Find where the given text appears and provide that cell's center as (x, y) coordinate. 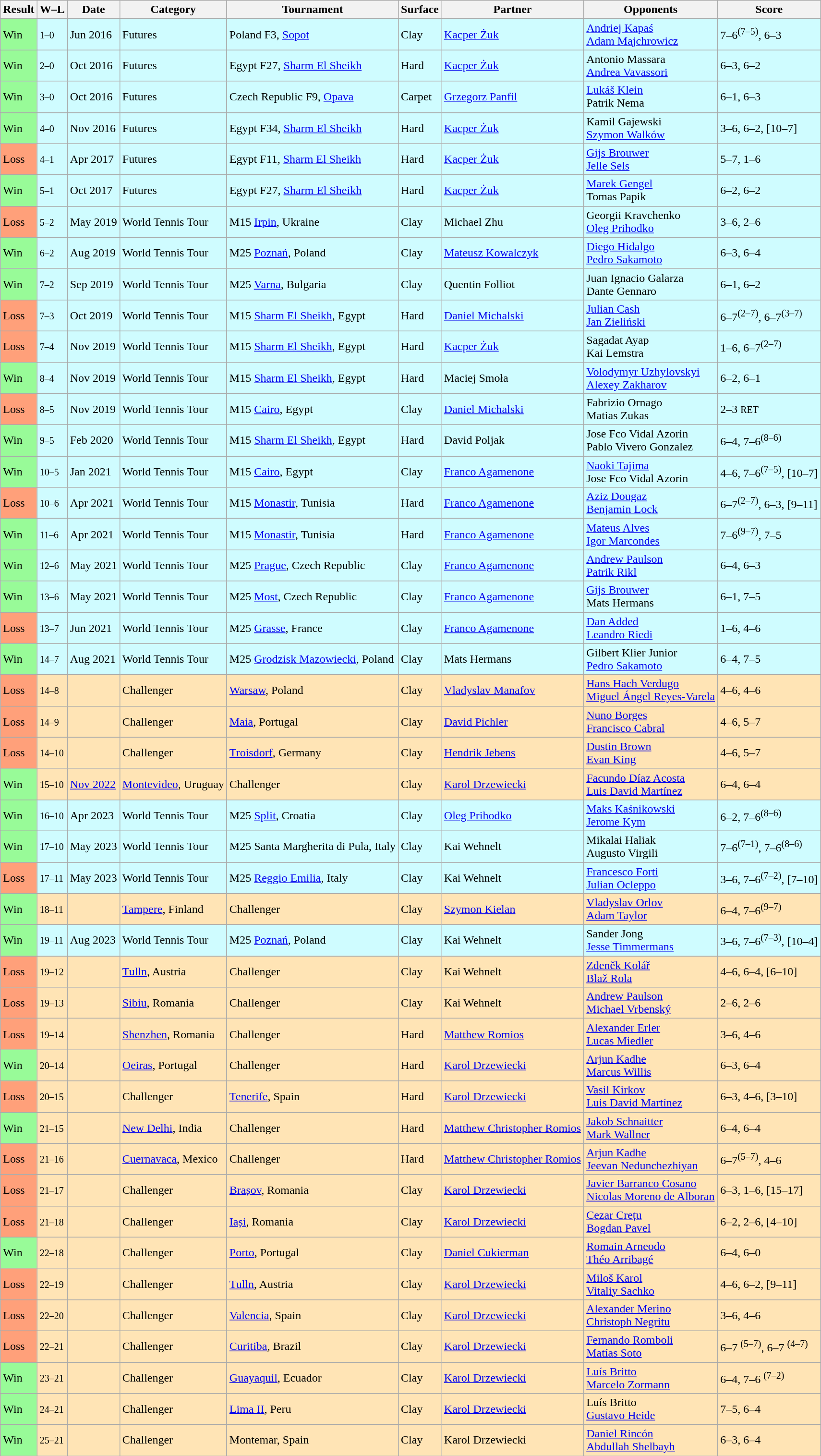
6–7(2–7), 6–3, [9–11] (769, 503)
Luís Britto Marcelo Zormann (651, 1377)
3–6, 6–2, [10–7] (769, 128)
Maks Kaśnikowski Jerome Kym (651, 815)
Andriej Kapaś Adam Majchrowicz (651, 35)
13–6 (52, 596)
Fernando Romboli Matías Soto (651, 1347)
Result (19, 10)
Cuernavaca, Mexico (173, 1159)
Vladyslav Orlov Adam Taylor (651, 910)
6–2, 6–1 (769, 377)
Date (93, 10)
8–5 (52, 409)
Gijs Brouwer Jelle Sels (651, 159)
Apr 2023 (93, 815)
Vladyslav Manafov (512, 691)
20–15 (52, 1097)
M15 Irpin, Ukraine (312, 222)
Jun 2016 (93, 35)
Mateusz Kowalczyk (512, 253)
17–10 (52, 846)
Curitiba, Brazil (312, 1347)
13–7 (52, 628)
18–11 (52, 910)
20–14 (52, 1065)
W–L (52, 10)
4–6, 4–6 (769, 691)
Apr 2017 (93, 159)
Troisdorf, Germany (312, 753)
Daniel Cukierman (512, 1252)
Szymon Kielan (512, 910)
4–0 (52, 128)
Iași, Romania (312, 1222)
1–6, 6–7(2–7) (769, 347)
Vasil Kirkov Luis David Martínez (651, 1097)
Juan Ignacio Galarza Dante Gennaro (651, 284)
10–6 (52, 503)
5–7, 1–6 (769, 159)
25–21 (52, 1441)
Lukáš Klein Patrik Nema (651, 97)
Dan Added Leandro Riedi (651, 628)
12–6 (52, 566)
11–6 (52, 534)
7–6(7–5), 6–3 (769, 35)
Aziz Dougaz Benjamin Lock (651, 503)
6–3, 1–6, [15–17] (769, 1190)
Gilbert Klier Junior Pedro Sakamoto (651, 659)
Romain Arneodo Théo Arribagé (651, 1252)
14–7 (52, 659)
Opponents (651, 10)
Georgii Kravchenko Oleg Prihodko (651, 222)
Tampere, Finland (173, 910)
Sibiu, Romania (173, 1003)
Aug 2019 (93, 253)
Andrew Paulson Patrik Rikl (651, 566)
6–3, 6–2 (769, 65)
Brașov, Romania (312, 1190)
Alexander Merino Christoph Negritu (651, 1315)
New Delhi, India (173, 1128)
M25 Grodzisk Mazowiecki, Poland (312, 659)
Porto, Portugal (312, 1252)
Kamil Gajewski Szymon Walków (651, 128)
Partner (512, 10)
Antonio Massara Andrea Vavassori (651, 65)
6–1, 6–2 (769, 284)
7–6(7–1), 7–6(8–6) (769, 846)
Nuno Borges Francisco Cabral (651, 721)
15–10 (52, 784)
Fabrizio Ornago Matias Zukas (651, 409)
7–5, 6–4 (769, 1409)
22–18 (52, 1252)
5–2 (52, 222)
21–16 (52, 1159)
Sagadat Ayap Kai Lemstra (651, 347)
Andrew Paulson Michael Vrbenský (651, 1003)
Gijs Brouwer Mats Hermans (651, 596)
6–2 (52, 253)
6–4, 6–0 (769, 1252)
6–4, 7–6(9–7) (769, 910)
22–20 (52, 1315)
3–6, 7–6(7–3), [10–4] (769, 940)
6–3, 4–6, [3–10] (769, 1097)
6–4, 7–6(8–6) (769, 441)
6–2, 6–2 (769, 190)
Warsaw, Poland (312, 691)
Czech Republic F9, Opava (312, 97)
6–7(2–7), 6–7(3–7) (769, 315)
Naoki Tajima Jose Fco Vidal Azorin (651, 472)
Marek Gengel Tomas Papik (651, 190)
Miloš Karol Vitaliy Sachko (651, 1284)
Dustin Brown Evan King (651, 753)
Aug 2021 (93, 659)
Aug 2023 (93, 940)
Quentin Folliot (512, 284)
6–7 (5–7), 6–7 (4–7) (769, 1347)
22–19 (52, 1284)
Luís Britto Gustavo Heide (651, 1409)
Guayaquil, Ecuador (312, 1377)
22–21 (52, 1347)
Julian Cash Jan Zieliński (651, 315)
M25 Santa Margherita di Pula, Italy (312, 846)
7–2 (52, 284)
Zdeněk Kolář Blaž Rola (651, 972)
Jan 2021 (93, 472)
Montemar, Spain (312, 1441)
Grzegorz Panfil (512, 97)
8–4 (52, 377)
May 2019 (93, 222)
6–2, 2–6, [4–10] (769, 1222)
Nov 2016 (93, 128)
2–6, 2–6 (769, 1003)
Sep 2019 (93, 284)
M25 Split, Croatia (312, 815)
9–5 (52, 441)
Matthew Romios (512, 1034)
21–15 (52, 1128)
Mats Hermans (512, 659)
3–6, 7–6(7–2), [7–10] (769, 878)
7–4 (52, 347)
Montevideo, Uruguay (173, 784)
Oleg Prihodko (512, 815)
Hendrik Jebens (512, 753)
2–3 RET (769, 409)
M25 Reggio Emilia, Italy (312, 878)
Valencia, Spain (312, 1315)
19–14 (52, 1034)
Category (173, 10)
2–0 (52, 65)
3–0 (52, 97)
Oeiras, Portugal (173, 1065)
M25 Prague, Czech Republic (312, 566)
M25 Grasse, France (312, 628)
Tournament (312, 10)
Arjun Kadhe Marcus Willis (651, 1065)
Egypt F34, Sharm El Sheikh (312, 128)
6–1, 6–3 (769, 97)
Arjun Kadhe Jeevan Nedunchezhiyan (651, 1159)
14–8 (52, 691)
4–6, 7–6(7–5), [10–7] (769, 472)
Maciej Smoła (512, 377)
Shenzhen, Romania (173, 1034)
Daniel Rincón Abdullah Shelbayh (651, 1441)
19–11 (52, 940)
Javier Barranco Cosano Nicolas Moreno de Alboran (651, 1190)
6–7(5–7), 4–6 (769, 1159)
23–21 (52, 1377)
5–1 (52, 190)
Cezar Crețu Bogdan Pavel (651, 1222)
Mikalai Haliak Augusto Virgili (651, 846)
Oct 2019 (93, 315)
Alexander Erler Lucas Miedler (651, 1034)
Facundo Díaz Acosta Luis David Martínez (651, 784)
4–6, 6–2, [9–11] (769, 1284)
14–9 (52, 721)
4–1 (52, 159)
Poland F3, Sopot (312, 35)
Tenerife, Spain (312, 1097)
19–13 (52, 1003)
Feb 2020 (93, 441)
21–18 (52, 1222)
19–12 (52, 972)
1–6, 4–6 (769, 628)
4–6, 6–4, [6–10] (769, 972)
6–4, 6–3 (769, 566)
17–11 (52, 878)
Carpet (420, 97)
10–5 (52, 472)
3–6, 2–6 (769, 222)
7–6(9–7), 7–5 (769, 534)
21–17 (52, 1190)
Hans Hach Verdugo Miguel Ángel Reyes-Varela (651, 691)
24–21 (52, 1409)
1–0 (52, 35)
Jun 2021 (93, 628)
7–3 (52, 315)
Jakob Schnaitter Mark Wallner (651, 1128)
David Poljak (512, 441)
Sander Jong Jesse Timmermans (651, 940)
Score (769, 10)
Nov 2022 (93, 784)
Mateus Alves Igor Marcondes (651, 534)
Oct 2017 (93, 190)
David Pichler (512, 721)
6–4, 7–6 (7–2) (769, 1377)
6–4, 7–5 (769, 659)
Diego Hidalgo Pedro Sakamoto (651, 253)
Lima II, Peru (312, 1409)
Egypt F11, Sharm El Sheikh (312, 159)
Volodymyr Uzhylovskyi Alexey Zakharov (651, 377)
Surface (420, 10)
Francesco Forti Julian Ocleppo (651, 878)
Michael Zhu (512, 222)
Jose Fco Vidal Azorin Pablo Vivero Gonzalez (651, 441)
M25 Varna, Bulgaria (312, 284)
16–10 (52, 815)
6–2, 7–6(8–6) (769, 815)
Maia, Portugal (312, 721)
6–1, 7–5 (769, 596)
14–10 (52, 753)
M25 Most, Czech Republic (312, 596)
